Find where the given text appears and provide that cell's center as (x, y) coordinate. 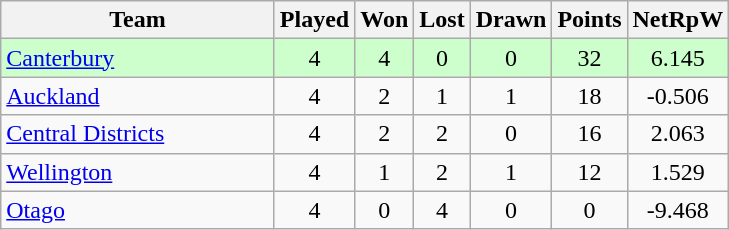
NetRpW (678, 20)
12 (590, 172)
Played (314, 20)
18 (590, 96)
Otago (138, 210)
Points (590, 20)
Won (384, 20)
-0.506 (678, 96)
6.145 (678, 58)
Canterbury (138, 58)
Team (138, 20)
16 (590, 134)
32 (590, 58)
-9.468 (678, 210)
2.063 (678, 134)
1.529 (678, 172)
Central Districts (138, 134)
Drawn (511, 20)
Auckland (138, 96)
Wellington (138, 172)
Lost (442, 20)
